Identify which cell holds the provided text, then report its [X, Y] central coordinate. 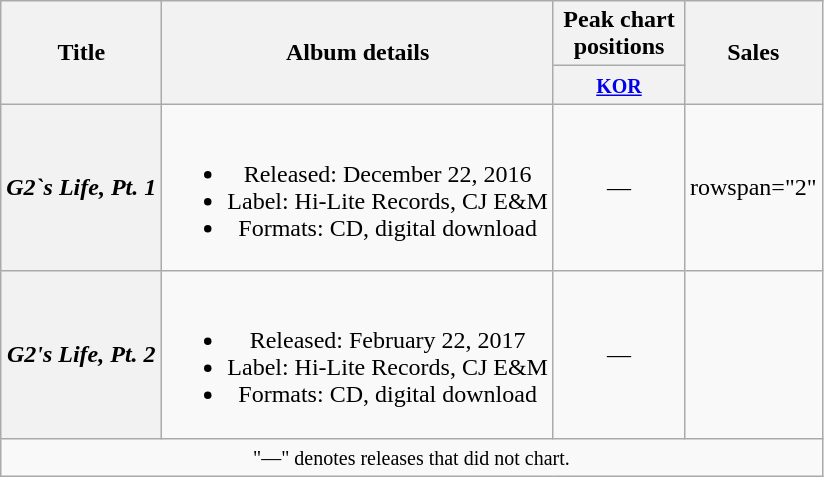
rowspan="2" [754, 188]
Released: December 22, 2016Label: Hi-Lite Records, CJ E&MFormats: CD, digital download [358, 188]
G2`s Life, Pt. 1 [82, 188]
Released: February 22, 2017Label: Hi-Lite Records, CJ E&MFormats: CD, digital download [358, 354]
KOR [618, 85]
"—" denotes releases that did not chart. [412, 457]
Sales [754, 52]
G2's Life, Pt. 2 [82, 354]
Title [82, 52]
Album details [358, 52]
Peak chart positions [618, 34]
